For the text-containing cell, return its midpoint in (X, Y) coordinate format. 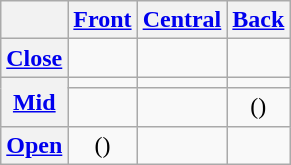
Back (258, 20)
Open (34, 145)
Mid (34, 102)
Close (34, 58)
Central (182, 20)
Front (102, 20)
